Extract the [x, y] coordinate from the center of the cell holding the provided text.  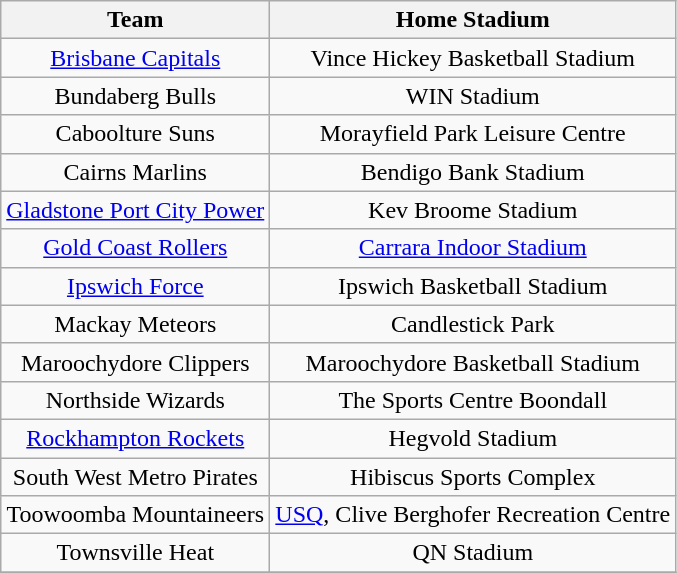
Maroochydore Basketball Stadium [473, 362]
Team [136, 20]
QN Stadium [473, 553]
Candlestick Park [473, 324]
Townsville Heat [136, 553]
Gladstone Port City Power [136, 210]
Mackay Meteors [136, 324]
Ipswich Force [136, 286]
Hibiscus Sports Complex [473, 477]
USQ, Clive Berghofer Recreation Centre [473, 515]
Vince Hickey Basketball Stadium [473, 58]
Bendigo Bank Stadium [473, 172]
Home Stadium [473, 20]
South West Metro Pirates [136, 477]
Rockhampton Rockets [136, 438]
Caboolture Suns [136, 134]
Brisbane Capitals [136, 58]
Carrara Indoor Stadium [473, 248]
Morayfield Park Leisure Centre [473, 134]
The Sports Centre Boondall [473, 400]
Toowoomba Mountaineers [136, 515]
Gold Coast Rollers [136, 248]
Kev Broome Stadium [473, 210]
Cairns Marlins [136, 172]
Ipswich Basketball Stadium [473, 286]
Hegvold Stadium [473, 438]
WIN Stadium [473, 96]
Maroochydore Clippers [136, 362]
Bundaberg Bulls [136, 96]
Northside Wizards [136, 400]
